Identify which cell holds the provided text, then report its (X, Y) central coordinate. 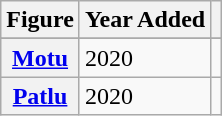
Figure (40, 20)
Year Added (144, 20)
Patlu (40, 96)
Motu (40, 58)
